Search for the cell housing the specified text and yield its (x, y) center coordinate. 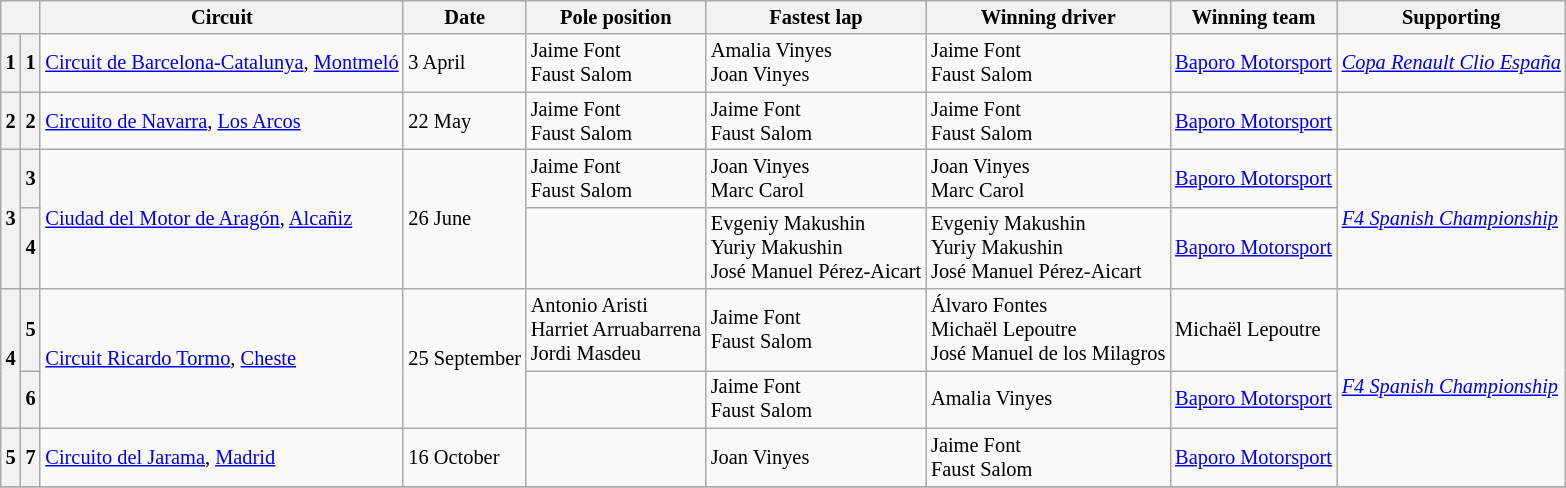
16 October (464, 457)
Circuit (222, 17)
Ciudad del Motor de Aragón, Alcañiz (222, 218)
6 (31, 399)
7 (31, 457)
Winning team (1254, 17)
Pole position (616, 17)
22 May (464, 121)
Date (464, 17)
Fastest lap (816, 17)
Álvaro Fontes Michaël Lepoutre José Manuel de los Milagros (1048, 330)
Antonio Aristi Harriet Arruabarrena Jordi Masdeu (616, 330)
Winning driver (1048, 17)
Circuito del Jarama, Madrid (222, 457)
Circuit Ricardo Tormo, Cheste (222, 358)
26 June (464, 218)
Supporting (1452, 17)
25 September (464, 358)
Circuit de Barcelona-Catalunya, Montmeló (222, 63)
Amalia Vinyes (1048, 399)
Amalia Vinyes Joan Vinyes (816, 63)
Copa Renault Clio España (1452, 63)
Joan Vinyes (816, 457)
Michaël Lepoutre (1254, 330)
Circuito de Navarra, Los Arcos (222, 121)
3 April (464, 63)
